Output the (x, y) coordinate of the center of the cell containing the given text.  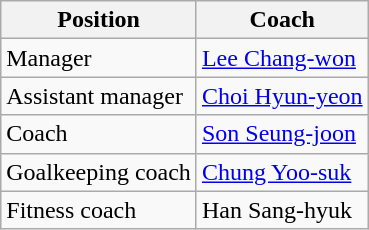
Chung Yoo-suk (282, 172)
Han Sang-hyuk (282, 210)
Position (99, 20)
Choi Hyun-yeon (282, 96)
Son Seung-joon (282, 134)
Lee Chang-won (282, 58)
Assistant manager (99, 96)
Fitness coach (99, 210)
Manager (99, 58)
Goalkeeping coach (99, 172)
